Search for the cell housing the specified text and yield its [X, Y] center coordinate. 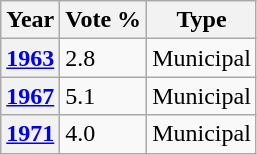
1967 [30, 96]
Year [30, 20]
5.1 [104, 96]
4.0 [104, 134]
Type [202, 20]
Vote % [104, 20]
2.8 [104, 58]
1971 [30, 134]
1963 [30, 58]
